From the cell containing the given text, extract its center point as (X, Y) coordinate. 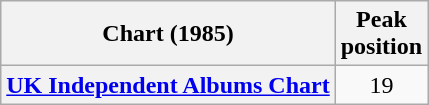
UK Independent Albums Chart (168, 85)
Chart (1985) (168, 34)
Peakposition (381, 34)
19 (381, 85)
